Search for the cell housing the specified text and yield its [X, Y] center coordinate. 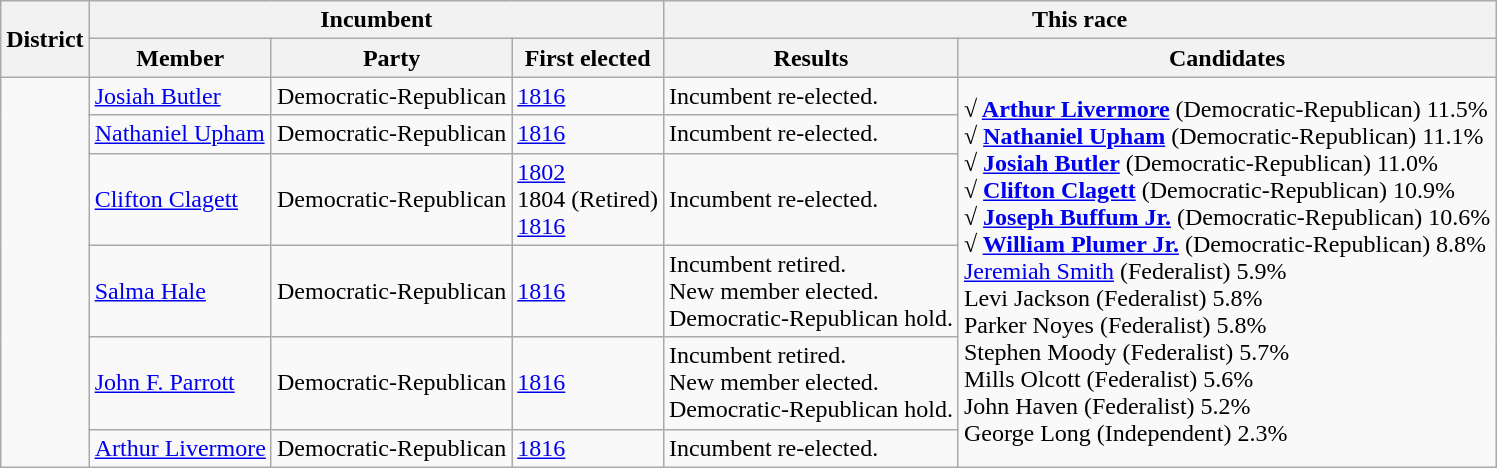
Incumbent [376, 20]
Josiah Butler [180, 96]
Results [810, 58]
Clifton Clagett [180, 199]
This race [1079, 20]
Party [391, 58]
Nathaniel Upham [180, 134]
Salma Hale [180, 291]
First elected [588, 58]
John F. Parrott [180, 383]
Member [180, 58]
18021804 (Retired)1816 [588, 199]
District [45, 39]
Candidates [1226, 58]
Arthur Livermore [180, 448]
